Extract the [X, Y] coordinate from the center of the cell holding the provided text.  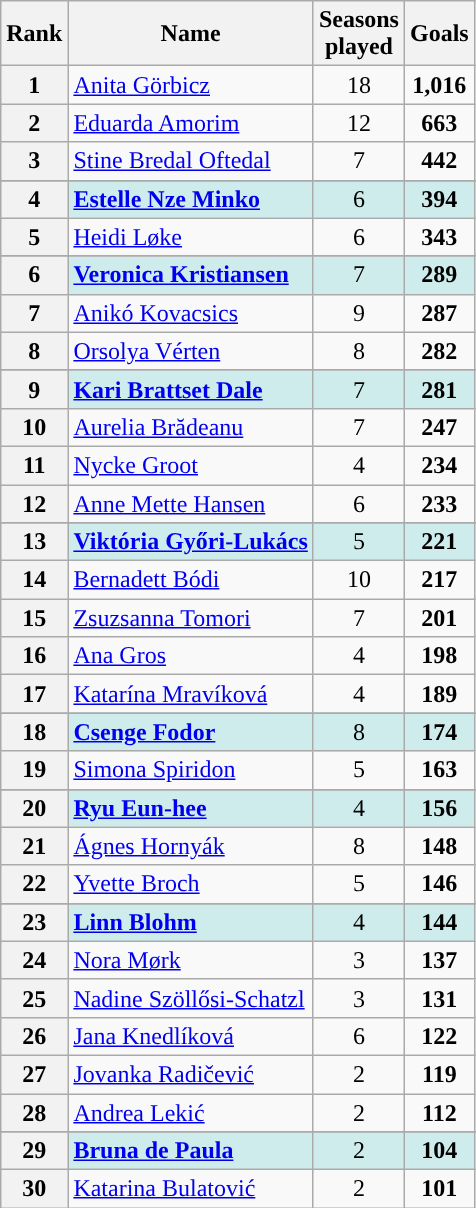
Viktória Győri-Lukács [191, 542]
Jana Knedlíková [191, 1036]
Katarína Mravíková [191, 694]
1,016 [439, 85]
Ryu Eun-hee [191, 808]
663 [439, 123]
Yvette Broch [191, 884]
13 [34, 542]
Name [191, 34]
11 [34, 465]
27 [34, 1074]
394 [439, 199]
Rank [34, 34]
148 [439, 846]
146 [439, 884]
Anita Görbicz [191, 85]
16 [34, 656]
Orsolya Vérten [191, 351]
442 [439, 161]
289 [439, 275]
122 [439, 1036]
Kari Brattset Dale [191, 389]
Nadine Szöllősi-Schatzl [191, 998]
Eduarda Amorim [191, 123]
156 [439, 808]
19 [34, 770]
234 [439, 465]
137 [439, 960]
Nycke Groot [191, 465]
20 [34, 808]
Jovanka Radičević [191, 1074]
198 [439, 656]
14 [34, 580]
Anikó Kovacsics [191, 313]
21 [34, 846]
17 [34, 694]
281 [439, 389]
Heidi Løke [191, 237]
163 [439, 770]
343 [439, 237]
174 [439, 732]
217 [439, 580]
131 [439, 998]
112 [439, 1113]
Ágnes Hornyák [191, 846]
29 [34, 1151]
144 [439, 922]
282 [439, 351]
Simona Spiridon [191, 770]
Estelle Nze Minko [191, 199]
101 [439, 1189]
1 [34, 85]
Goals [439, 34]
Aurelia Brădeanu [191, 427]
Katarina Bulatović [191, 1189]
Veronica Kristiansen [191, 275]
233 [439, 503]
104 [439, 1151]
Bernadett Bódi [191, 580]
22 [34, 884]
Stine Bredal Oftedal [191, 161]
24 [34, 960]
Bruna de Paula [191, 1151]
247 [439, 427]
Andrea Lekić [191, 1113]
Seasonsplayed [358, 34]
Zsuzsanna Tomori [191, 618]
Nora Mørk [191, 960]
287 [439, 313]
30 [34, 1189]
25 [34, 998]
221 [439, 542]
15 [34, 618]
23 [34, 922]
Ana Gros [191, 656]
Anne Mette Hansen [191, 503]
26 [34, 1036]
Csenge Fodor [191, 732]
201 [439, 618]
28 [34, 1113]
189 [439, 694]
119 [439, 1074]
Linn Blohm [191, 922]
